From the cell containing the given text, extract its center point as [x, y] coordinate. 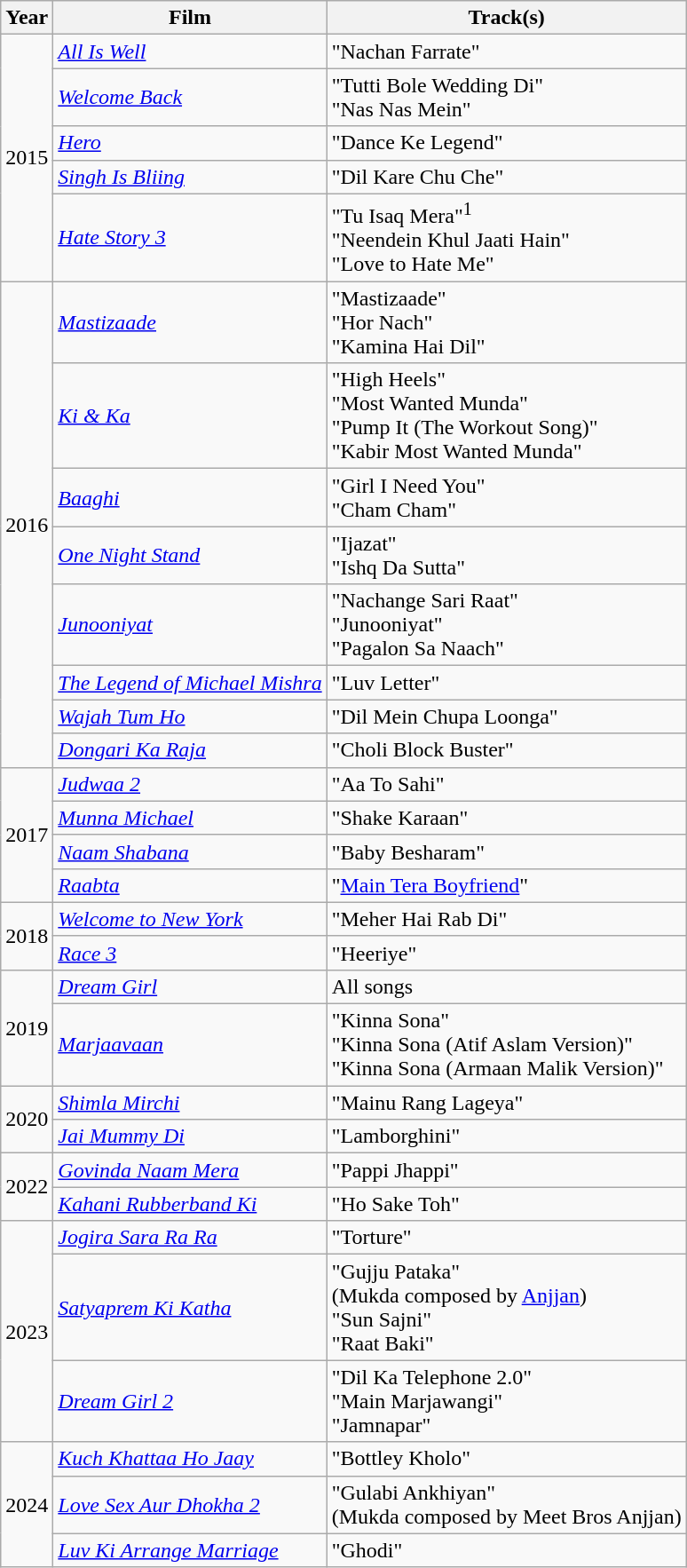
Dream Girl 2 [190, 1401]
"Ijazat""Ishq Da Sutta" [506, 556]
Raabta [190, 885]
Race 3 [190, 953]
2015 [27, 158]
All Is Well [190, 51]
"Baby Besharam" [506, 851]
"Gulabi Ankhiyan"(Mukda composed by Meet Bros Anjjan) [506, 1504]
Year [27, 18]
Dongari Ka Raja [190, 750]
2019 [27, 1027]
Wajah Tum Ho [190, 717]
All songs [506, 986]
Junooniyat [190, 625]
"Mainu Rang Lageya" [506, 1103]
2018 [27, 936]
Judwaa 2 [190, 784]
"Lamborghini" [506, 1136]
Hate Story 3 [190, 238]
"Dil Kare Chu Che" [506, 177]
"Girl I Need You""Cham Cham" [506, 497]
"Ghodi" [506, 1550]
"Main Tera Boyfriend" [506, 885]
Satyaprem Ki Katha [190, 1307]
Love Sex Aur Dhokha 2 [190, 1504]
Track(s) [506, 18]
"Choli Block Buster" [506, 750]
Marjaavaan [190, 1045]
Dream Girl [190, 986]
"Luv Letter" [506, 683]
Hero [190, 143]
"High Heels""Most Wanted Munda""Pump It (The Workout Song)""Kabir Most Wanted Munda" [506, 416]
"Nachan Farrate" [506, 51]
"Torture" [506, 1238]
Ki & Ka [190, 416]
"Dil Mein Chupa Loonga" [506, 717]
2022 [27, 1187]
"Dance Ke Legend" [506, 143]
"Meher Hai Rab Di" [506, 919]
"Dil Ka Telephone 2.0""Main Marjawangi""Jamnapar" [506, 1401]
"Bottley Kholo" [506, 1459]
Kuch Khattaa Ho Jaay [190, 1459]
"Kinna Sona""Kinna Sona (Atif Aslam Version)""Kinna Sona (Armaan Malik Version)" [506, 1045]
2016 [27, 525]
"Gujju Pataka"(Mukda composed by Anjjan)"Sun Sajni""Raat Baki" [506, 1307]
2020 [27, 1120]
Kahani Rubberband Ki [190, 1204]
Luv Ki Arrange Marriage [190, 1550]
"Heeriye" [506, 953]
Naam Shabana [190, 851]
Mastizaade [190, 322]
Film [190, 18]
"Tutti Bole Wedding Di""Nas Nas Mein" [506, 98]
2024 [27, 1504]
"Shake Karaan" [506, 818]
Munna Michael [190, 818]
Shimla Mirchi [190, 1103]
"Aa To Sahi" [506, 784]
One Night Stand [190, 556]
The Legend of Michael Mishra [190, 683]
Jogira Sara Ra Ra [190, 1238]
"Ho Sake Toh" [506, 1204]
Govinda Naam Mera [190, 1170]
Jai Mummy Di [190, 1136]
Singh Is Bliing [190, 177]
"Pappi Jhappi" [506, 1170]
2017 [27, 835]
Welcome to New York [190, 919]
Welcome Back [190, 98]
"Mastizaade""Hor Nach""Kamina Hai Dil" [506, 322]
2023 [27, 1332]
"Tu Isaq Mera"1"Neendein Khul Jaati Hain""Love to Hate Me" [506, 238]
Baaghi [190, 497]
"Nachange Sari Raat""Junooniyat""Pagalon Sa Naach" [506, 625]
